Return the [x, y] coordinate for the center point of the cell that contains the specified text.  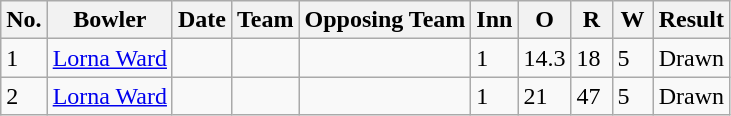
O [544, 20]
Inn [494, 20]
No. [24, 20]
Team [266, 20]
Date [202, 20]
R [592, 20]
21 [544, 96]
47 [592, 96]
Result [691, 20]
Bowler [110, 20]
14.3 [544, 58]
18 [592, 58]
2 [24, 96]
Opposing Team [385, 20]
W [632, 20]
